Scan for the cell matching the given text and deliver its [x, y] coordinate at center. 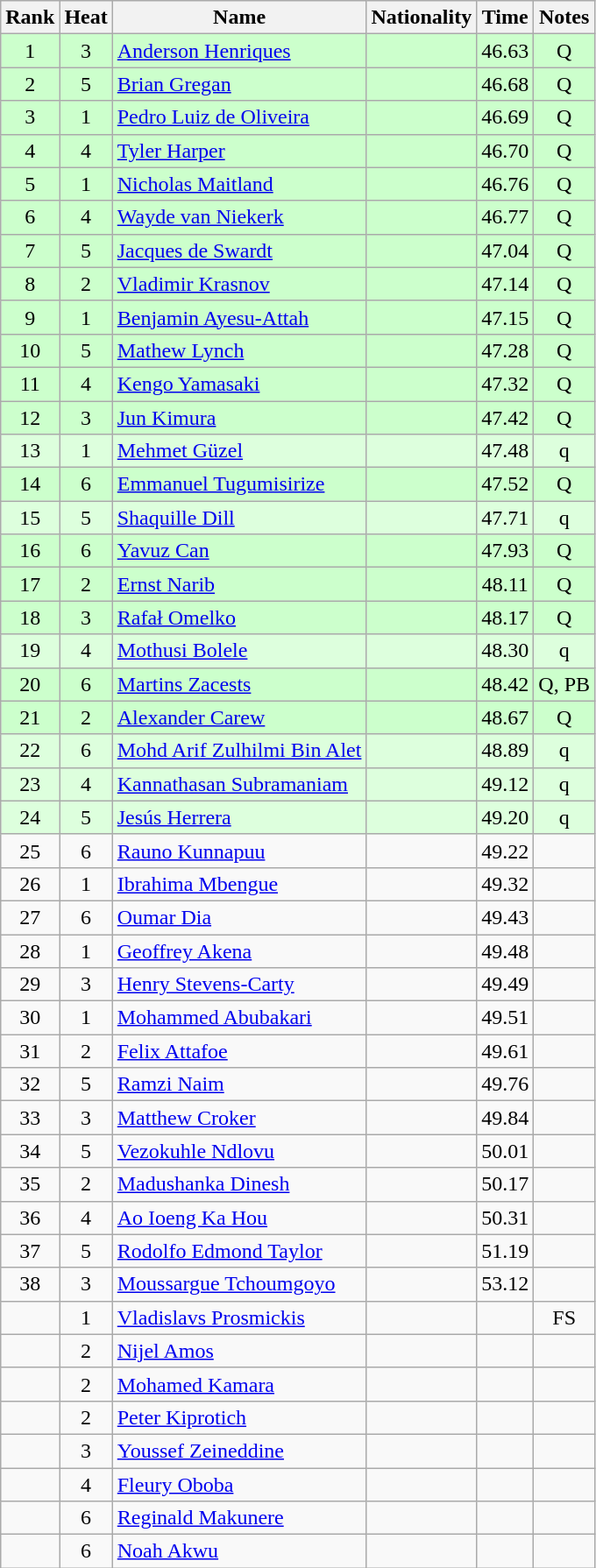
30 [30, 1018]
13 [30, 451]
47.32 [505, 384]
Anderson Henriques [239, 51]
46.68 [505, 84]
Ramzi Naim [239, 1084]
18 [30, 618]
47.52 [505, 484]
48.67 [505, 717]
49.76 [505, 1084]
Mehmet Güzel [239, 451]
Mohamed Kamara [239, 1384]
26 [30, 884]
Mothusi Bolele [239, 651]
8 [30, 284]
Peter Kiprotich [239, 1417]
49.61 [505, 1051]
Reginald Makunere [239, 1518]
51.19 [505, 1251]
31 [30, 1051]
49.43 [505, 917]
22 [30, 751]
50.01 [505, 1151]
47.28 [505, 350]
Matthew Croker [239, 1118]
Rank [30, 18]
46.77 [505, 217]
23 [30, 784]
47.14 [505, 284]
27 [30, 917]
46.76 [505, 184]
Tyler Harper [239, 151]
50.31 [505, 1218]
46.69 [505, 117]
Q, PB [564, 684]
15 [30, 518]
Alexander Carew [239, 717]
48.42 [505, 684]
49.84 [505, 1118]
Ao Ioeng Ka Hou [239, 1218]
11 [30, 384]
37 [30, 1251]
Felix Attafoe [239, 1051]
21 [30, 717]
49.49 [505, 985]
47.42 [505, 418]
48.17 [505, 618]
7 [30, 251]
47.71 [505, 518]
Madushanka Dinesh [239, 1184]
25 [30, 851]
Heat [86, 18]
28 [30, 950]
Wayde van Niekerk [239, 217]
49.48 [505, 950]
Henry Stevens-Carty [239, 985]
Benjamin Ayesu-Attah [239, 317]
20 [30, 684]
Moussargue Tchoumgoyo [239, 1284]
Emmanuel Tugumisirize [239, 484]
Time [505, 18]
38 [30, 1284]
Mohammed Abubakari [239, 1018]
Noah Akwu [239, 1551]
Nijel Amos [239, 1351]
Martins Zacests [239, 684]
16 [30, 551]
17 [30, 584]
Brian Gregan [239, 84]
14 [30, 484]
Mathew Lynch [239, 350]
Jesús Herrera [239, 817]
Geoffrey Akena [239, 950]
Rodolfo Edmond Taylor [239, 1251]
49.32 [505, 884]
47.15 [505, 317]
53.12 [505, 1284]
46.63 [505, 51]
24 [30, 817]
Shaquille Dill [239, 518]
32 [30, 1084]
Nationality [422, 18]
49.51 [505, 1018]
35 [30, 1184]
12 [30, 418]
Vladimir Krasnov [239, 284]
Rauno Kunnapuu [239, 851]
Mohd Arif Zulhilmi Bin Alet [239, 751]
34 [30, 1151]
Nicholas Maitland [239, 184]
33 [30, 1118]
Ibrahima Mbengue [239, 884]
Fleury Oboba [239, 1485]
47.93 [505, 551]
10 [30, 350]
Name [239, 18]
49.20 [505, 817]
46.70 [505, 151]
Pedro Luiz de Oliveira [239, 117]
Vezokuhle Ndlovu [239, 1151]
49.12 [505, 784]
Kannathasan Subramaniam [239, 784]
47.04 [505, 251]
Vladislavs Prosmickis [239, 1317]
49.22 [505, 851]
FS [564, 1317]
Jacques de Swardt [239, 251]
Kengo Yamasaki [239, 384]
36 [30, 1218]
29 [30, 985]
Notes [564, 18]
48.30 [505, 651]
Oumar Dia [239, 917]
Rafał Omelko [239, 618]
50.17 [505, 1184]
Yavuz Can [239, 551]
19 [30, 651]
9 [30, 317]
Jun Kimura [239, 418]
48.89 [505, 751]
47.48 [505, 451]
48.11 [505, 584]
Ernst Narib [239, 584]
Youssef Zeineddine [239, 1451]
